Pinpoint the cell where the given text exists, returning its [x, y] midpoint coordinate. 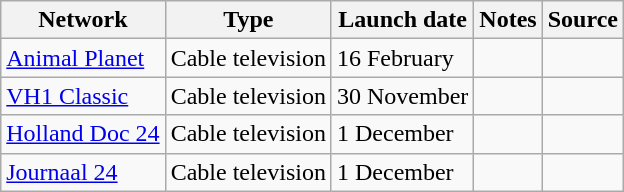
Notes [508, 20]
Journaal 24 [83, 172]
16 February [402, 58]
Launch date [402, 20]
Network [83, 20]
Source [582, 20]
Animal Planet [83, 58]
Holland Doc 24 [83, 134]
VH1 Classic [83, 96]
Type [248, 20]
30 November [402, 96]
